Return [X, Y] of the center of cell containing provided text 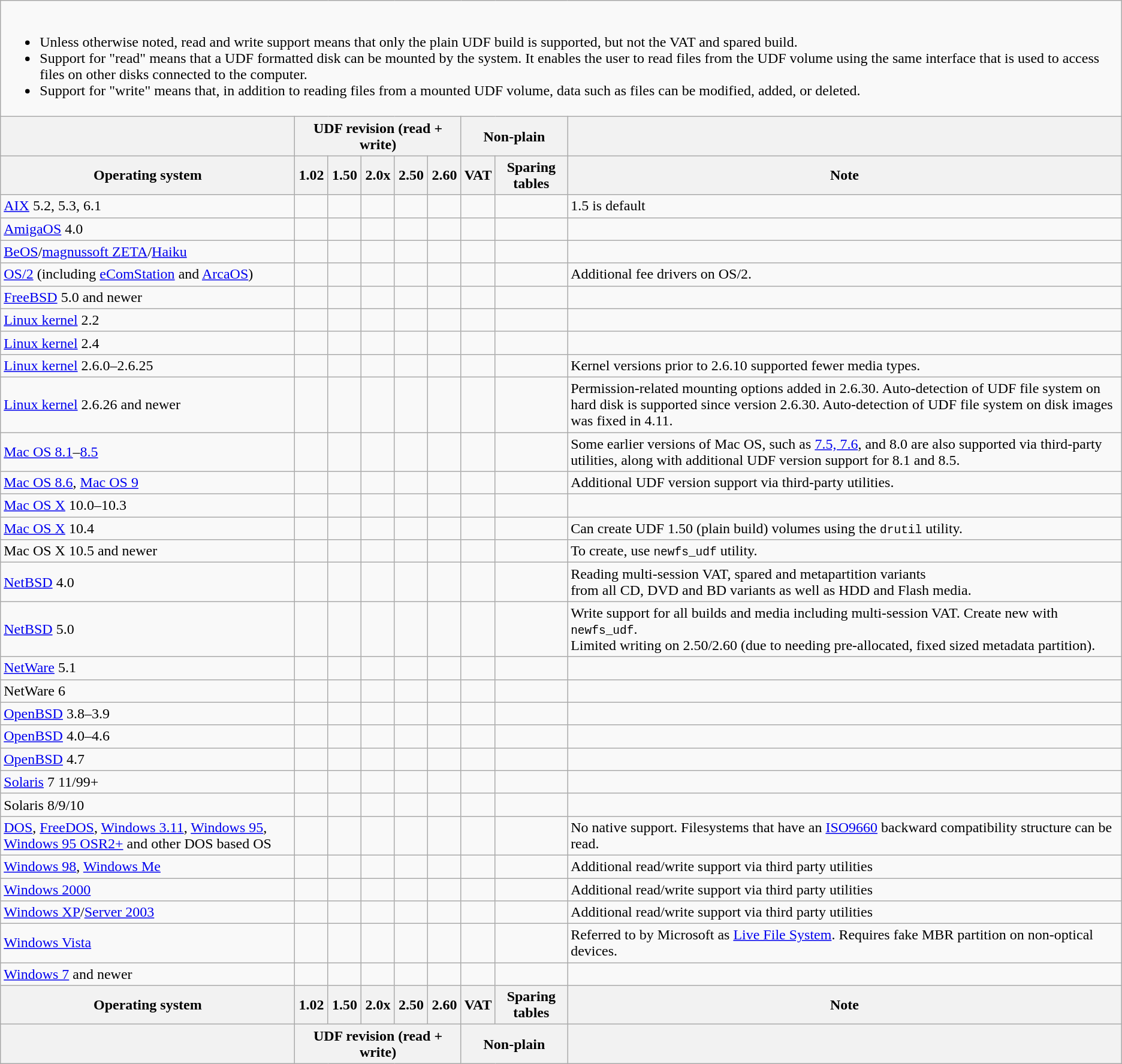
OpenBSD 4.7 [147, 759]
OS/2 (including eComStation and ArcaOS) [147, 274]
Can create UDF 1.50 (plain build) volumes using the drutil utility. [845, 528]
NetWare 6 [147, 691]
Solaris 8/9/10 [147, 805]
Mac OS X 10.0–10.3 [147, 506]
OpenBSD 4.0–4.6 [147, 736]
Additional UDF version support via third-party utilities. [845, 483]
Mac OS 8.1–8.5 [147, 452]
Windows 7 and newer [147, 974]
Windows 98, Windows Me [147, 866]
NetBSD 5.0 [147, 629]
Additional fee drivers on OS/2. [845, 274]
No native support. Filesystems that have an ISO9660 backward compatibility structure can be read. [845, 835]
Windows 2000 [147, 890]
Linux kernel 2.6.0–2.6.25 [147, 365]
AmigaOS 4.0 [147, 229]
Windows XP/Server 2003 [147, 912]
Linux kernel 2.6.26 and newer [147, 404]
FreeBSD 5.0 and newer [147, 297]
Mac OS 8.6, Mac OS 9 [147, 483]
AIX 5.2, 5.3, 6.1 [147, 206]
NetBSD 4.0 [147, 582]
Reading multi-session VAT, spared and metapartition variants from all CD, DVD and BD variants as well as HDD and Flash media. [845, 582]
Kernel versions prior to 2.6.10 supported fewer media types. [845, 365]
BeOS/magnussoft ZETA/Haiku [147, 252]
To create, use newfs_udf utility. [845, 551]
Referred to by Microsoft as Live File System. Requires fake MBR partition on non-optical devices. [845, 943]
Windows Vista [147, 943]
Mac OS X 10.4 [147, 528]
Mac OS X 10.5 and newer [147, 551]
1.5 is default [845, 206]
OpenBSD 3.8–3.9 [147, 714]
Solaris 7 11/99+ [147, 782]
Linux kernel 2.2 [147, 320]
DOS, FreeDOS, Windows 3.11, Windows 95, Windows 95 OSR2+ and other DOS based OS [147, 835]
NetWare 5.1 [147, 668]
Linux kernel 2.4 [147, 343]
